Pinpoint the cell where the given text exists, returning its [X, Y] midpoint coordinate. 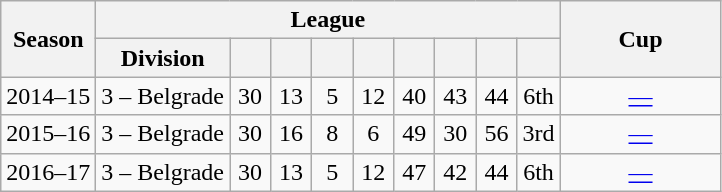
6 [374, 134]
Season [48, 39]
43 [456, 96]
2014–15 [48, 96]
3rd [538, 134]
16 [292, 134]
League [328, 20]
49 [414, 134]
40 [414, 96]
Division [163, 58]
8 [332, 134]
2015–16 [48, 134]
Cup [640, 39]
2016–17 [48, 172]
47 [414, 172]
56 [496, 134]
42 [456, 172]
